Locate the cell with the specified text and output its [X, Y] center coordinate. 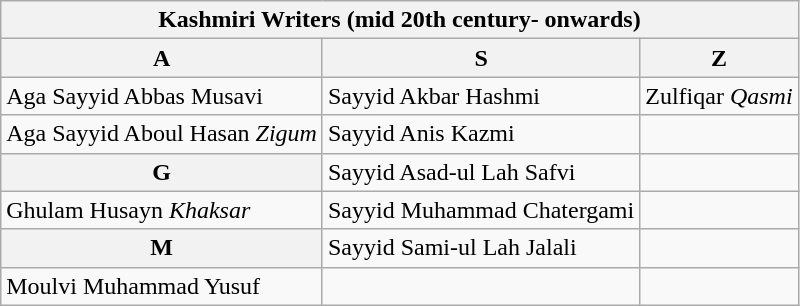
Sayyid Anis Kazmi [480, 134]
Ghulam Husayn Khaksar [162, 210]
Aga Sayyid Aboul Hasan Zigum [162, 134]
Sayyid Sami-ul Lah Jalali [480, 248]
G [162, 172]
Zulfiqar Qasmi [719, 96]
Kashmiri Writers (mid 20th century- onwards) [400, 20]
M [162, 248]
Moulvi Muhammad Yusuf [162, 286]
Aga Sayyid Abbas Musavi [162, 96]
A [162, 58]
S [480, 58]
Sayyid Akbar Hashmi [480, 96]
Sayyid Muhammad Chatergami [480, 210]
Z [719, 58]
Sayyid Asad-ul Lah Safvi [480, 172]
